Identify which cell holds the provided text, then report its [X, Y] central coordinate. 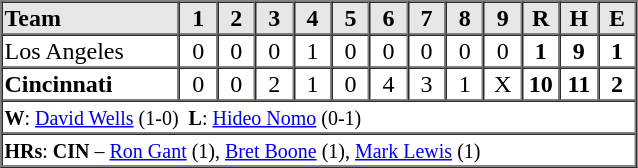
Los Angeles [91, 50]
E [617, 18]
W: David Wells (1-0) L: Hideo Nomo (0-1) [319, 116]
HRs: CIN – Ron Gant (1), Bret Boone (1), Mark Lewis (1) [319, 150]
X [503, 84]
H [579, 18]
Team [91, 18]
Cincinnati [91, 84]
8 [465, 18]
R [541, 18]
6 [388, 18]
5 [350, 18]
11 [579, 84]
10 [541, 84]
7 [427, 18]
